Provide the [X, Y] coordinate of the cell's center where the given text is located.  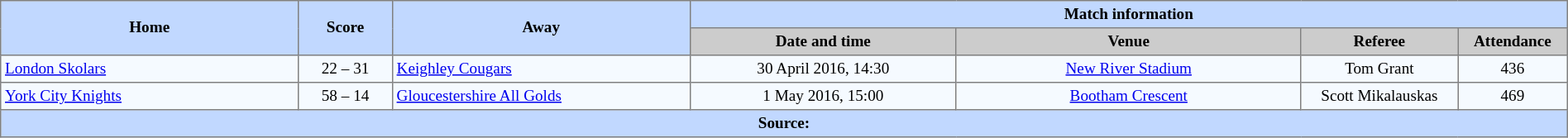
22 – 31 [346, 69]
Keighley Cougars [541, 69]
Referee [1379, 41]
Scott Mikalauskas [1379, 96]
Date and time [823, 41]
Venue [1128, 41]
436 [1513, 69]
Attendance [1513, 41]
York City Knights [150, 96]
58 – 14 [346, 96]
1 May 2016, 15:00 [823, 96]
New River Stadium [1128, 69]
469 [1513, 96]
Score [346, 28]
Source: [784, 124]
Tom Grant [1379, 69]
30 April 2016, 14:30 [823, 69]
London Skolars [150, 69]
Match information [1128, 15]
Away [541, 28]
Home [150, 28]
Bootham Crescent [1128, 96]
Gloucestershire All Golds [541, 96]
